Output the (X, Y) coordinate of the center of the cell containing the given text.  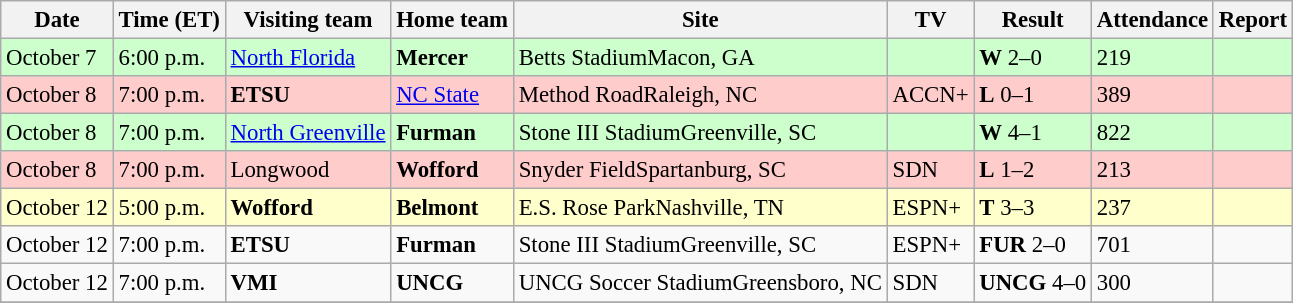
300 (1152, 283)
L 0–1 (1033, 95)
Mercer (452, 58)
Attendance (1152, 20)
W 2–0 (1033, 58)
L 1–2 (1033, 170)
Home team (452, 20)
Visiting team (308, 20)
237 (1152, 208)
UNCG (452, 283)
North Florida (308, 58)
Longwood (308, 170)
Result (1033, 20)
Betts StadiumMacon, GA (700, 58)
5:00 p.m. (169, 208)
Date (57, 20)
Method RoadRaleigh, NC (700, 95)
North Greenville (308, 133)
6:00 p.m. (169, 58)
701 (1152, 245)
389 (1152, 95)
FUR 2–0 (1033, 245)
VMI (308, 283)
UNCG Soccer StadiumGreensboro, NC (700, 283)
219 (1152, 58)
TV (930, 20)
UNCG 4–0 (1033, 283)
Belmont (452, 208)
822 (1152, 133)
W 4–1 (1033, 133)
E.S. Rose ParkNashville, TN (700, 208)
Snyder FieldSpartanburg, SC (700, 170)
Report (1252, 20)
213 (1152, 170)
Site (700, 20)
ACCN+ (930, 95)
NC State (452, 95)
October 7 (57, 58)
T 3–3 (1033, 208)
Time (ET) (169, 20)
